Extract the (x, y) coordinate from the center of the cell holding the provided text.  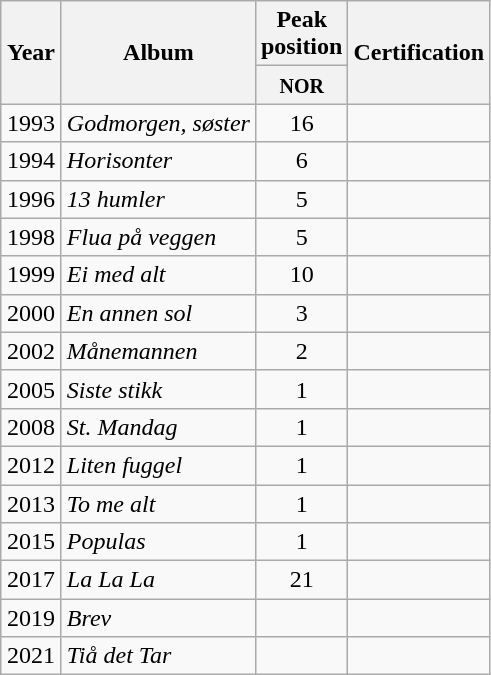
Ei med alt (158, 275)
2005 (32, 389)
13 humler (158, 199)
Horisonter (158, 161)
1993 (32, 123)
2 (301, 351)
Tiå det Tar (158, 656)
2013 (32, 503)
Godmorgen, søster (158, 123)
2021 (32, 656)
St. Mandag (158, 427)
Brev (158, 618)
En annen sol (158, 313)
21 (301, 580)
Liten fuggel (158, 465)
2019 (32, 618)
2002 (32, 351)
1998 (32, 237)
Certification (419, 52)
2000 (32, 313)
Populas (158, 542)
3 (301, 313)
10 (301, 275)
1994 (32, 161)
2008 (32, 427)
Year (32, 52)
Flua på veggen (158, 237)
2015 (32, 542)
2017 (32, 580)
To me alt (158, 503)
6 (301, 161)
16 (301, 123)
La La La (158, 580)
Siste stikk (158, 389)
Månemannen (158, 351)
1996 (32, 199)
1999 (32, 275)
NOR (301, 85)
Album (158, 52)
2012 (32, 465)
Peak position (301, 34)
